Detect which cell encompasses the target text, then output its (X, Y) center coordinate. 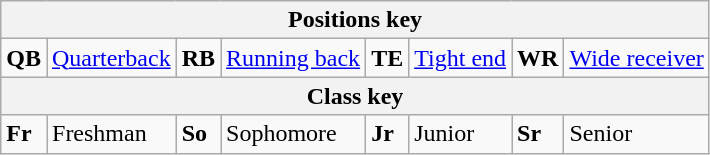
Quarterback (111, 58)
Fr (24, 134)
QB (24, 58)
TE (388, 58)
Junior (460, 134)
Running back (294, 58)
Jr (388, 134)
Wide receiver (636, 58)
Senior (636, 134)
WR (538, 58)
Positions key (356, 20)
Freshman (111, 134)
Tight end (460, 58)
RB (198, 58)
So (198, 134)
Sr (538, 134)
Class key (356, 96)
Sophomore (294, 134)
